Pinpoint the cell where the given text exists, returning its [X, Y] midpoint coordinate. 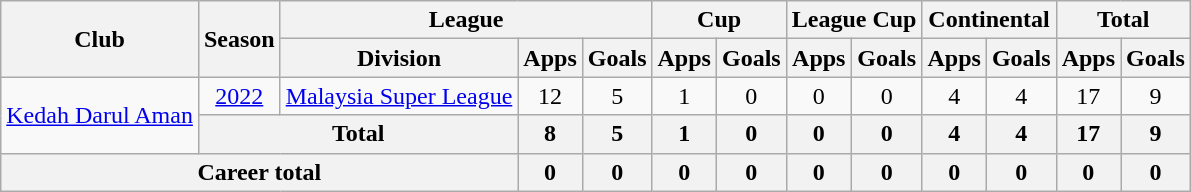
League Cup [854, 20]
Cup [719, 20]
Club [100, 39]
2022 [239, 96]
League [466, 20]
Season [239, 39]
12 [550, 96]
Malaysia Super League [399, 96]
Continental [989, 20]
Division [399, 58]
Career total [260, 172]
8 [550, 134]
Kedah Darul Aman [100, 115]
